Search for the cell housing the specified text and yield its (X, Y) center coordinate. 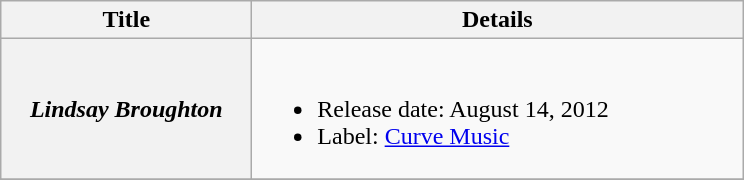
Release date: August 14, 2012Label: Curve Music (498, 109)
Details (498, 20)
Lindsay Broughton (126, 109)
Title (126, 20)
